Search for the cell housing the specified text and yield its (X, Y) center coordinate. 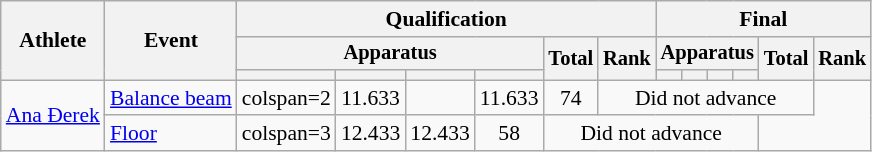
Floor (171, 134)
Final (764, 19)
58 (510, 134)
Balance beam (171, 98)
Event (171, 40)
74 (570, 98)
colspan=2 (286, 98)
Ana Đerek (53, 116)
Athlete (53, 40)
colspan=3 (286, 134)
Qualification (446, 19)
